Return (X, Y) of the center of cell containing provided text 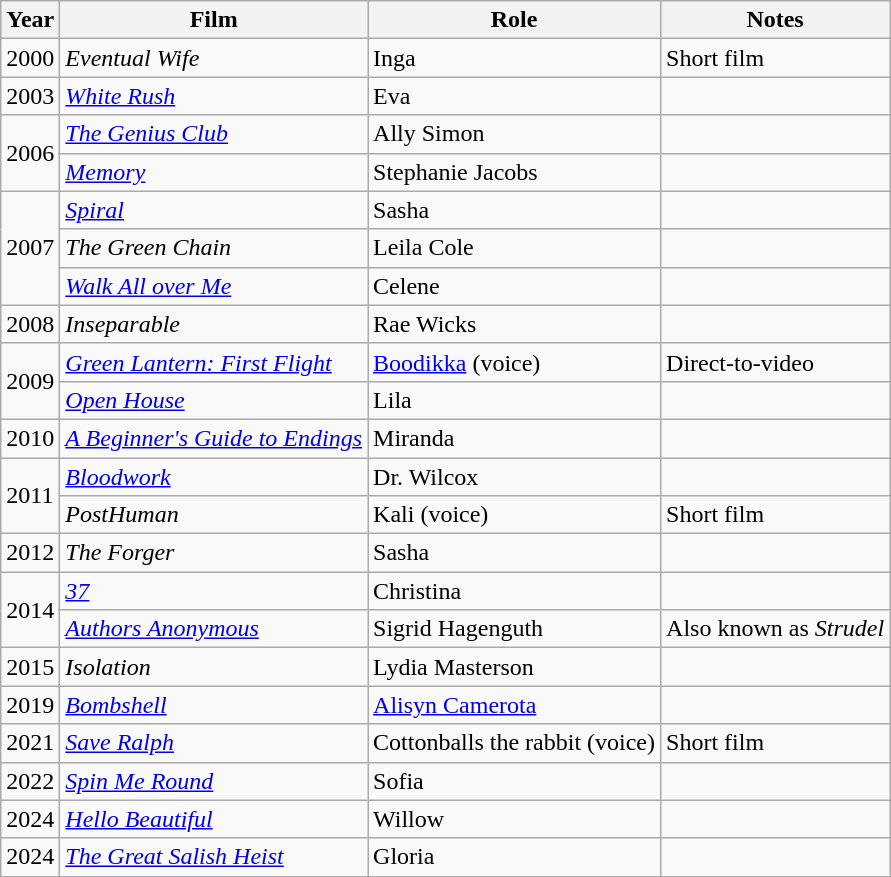
2019 (30, 705)
Save Ralph (214, 743)
2010 (30, 438)
Eva (514, 96)
Kali (voice) (514, 515)
Role (514, 20)
Open House (214, 400)
Gloria (514, 857)
Green Lantern: First Flight (214, 362)
Bloodwork (214, 477)
Spin Me Round (214, 781)
Celene (514, 286)
Willow (514, 819)
2015 (30, 667)
2009 (30, 381)
2006 (30, 153)
2012 (30, 553)
Film (214, 20)
2003 (30, 96)
Ally Simon (514, 134)
2011 (30, 496)
2007 (30, 248)
Sigrid Hagenguth (514, 629)
Lydia Masterson (514, 667)
Authors Anonymous (214, 629)
Cottonballs the rabbit (voice) (514, 743)
Miranda (514, 438)
Stephanie Jacobs (514, 172)
Memory (214, 172)
Hello Beautiful (214, 819)
A Beginner's Guide to Endings (214, 438)
2008 (30, 324)
Rae Wicks (514, 324)
Inga (514, 58)
2021 (30, 743)
The Green Chain (214, 248)
2022 (30, 781)
Lila (514, 400)
Direct-to-video (776, 362)
Spiral (214, 210)
Bombshell (214, 705)
Eventual Wife (214, 58)
37 (214, 591)
Year (30, 20)
White Rush (214, 96)
Inseparable (214, 324)
2000 (30, 58)
The Forger (214, 553)
Sofia (514, 781)
Christina (514, 591)
Isolation (214, 667)
Boodikka (voice) (514, 362)
Leila Cole (514, 248)
PostHuman (214, 515)
The Great Salish Heist (214, 857)
2014 (30, 610)
The Genius Club (214, 134)
Also known as Strudel (776, 629)
Dr. Wilcox (514, 477)
Notes (776, 20)
Walk All over Me (214, 286)
Alisyn Camerota (514, 705)
